Identify which cell holds the provided text, then report its [x, y] central coordinate. 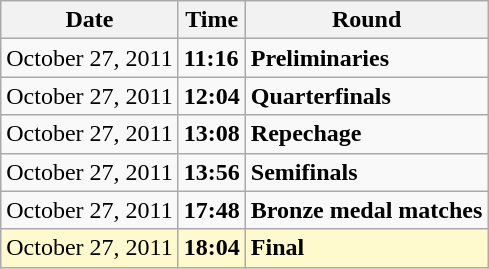
Quarterfinals [366, 96]
Repechage [366, 134]
Semifinals [366, 172]
Round [366, 20]
11:16 [212, 58]
13:56 [212, 172]
Date [90, 20]
13:08 [212, 134]
Bronze medal matches [366, 210]
Final [366, 248]
Time [212, 20]
Preliminaries [366, 58]
18:04 [212, 248]
17:48 [212, 210]
12:04 [212, 96]
